From the cell containing the given text, extract its center point as [X, Y] coordinate. 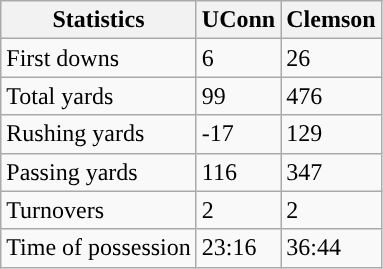
UConn [238, 20]
Time of possession [99, 248]
Turnovers [99, 210]
Total yards [99, 96]
129 [331, 134]
26 [331, 58]
-17 [238, 134]
23:16 [238, 248]
347 [331, 172]
Statistics [99, 20]
476 [331, 96]
Clemson [331, 20]
116 [238, 172]
First downs [99, 58]
Passing yards [99, 172]
99 [238, 96]
6 [238, 58]
Rushing yards [99, 134]
36:44 [331, 248]
